Pinpoint the cell where the given text exists, returning its [x, y] midpoint coordinate. 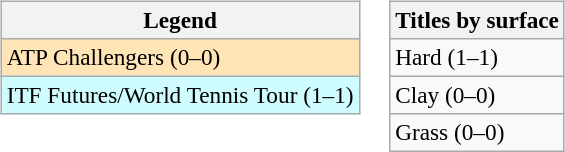
ATP Challengers (0–0) [180, 57]
Clay (0–0) [478, 95]
ITF Futures/World Tennis Tour (1–1) [180, 95]
Grass (0–0) [478, 133]
Titles by surface [478, 20]
Legend [180, 20]
Hard (1–1) [478, 57]
